From the cell containing the given text, extract its center point as (x, y) coordinate. 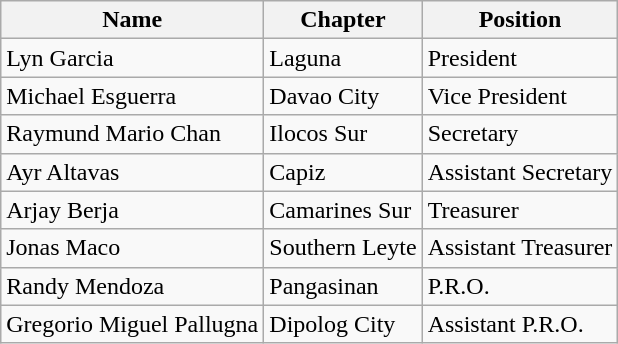
Lyn Garcia (132, 58)
Southern Leyte (343, 248)
Arjay Berja (132, 210)
Camarines Sur (343, 210)
Assistant Treasurer (520, 248)
Pangasinan (343, 286)
Gregorio Miguel Pallugna (132, 324)
Dipolog City (343, 324)
Ayr Altavas (132, 172)
Randy Mendoza (132, 286)
Name (132, 20)
Capiz (343, 172)
P.R.O. (520, 286)
Michael Esguerra (132, 96)
President (520, 58)
Jonas Maco (132, 248)
Assistant Secretary (520, 172)
Ilocos Sur (343, 134)
Laguna (343, 58)
Vice President (520, 96)
Davao City (343, 96)
Raymund Mario Chan (132, 134)
Treasurer (520, 210)
Secretary (520, 134)
Chapter (343, 20)
Position (520, 20)
Assistant P.R.O. (520, 324)
